Return the [x, y] coordinate for the center point of the cell that contains the specified text.  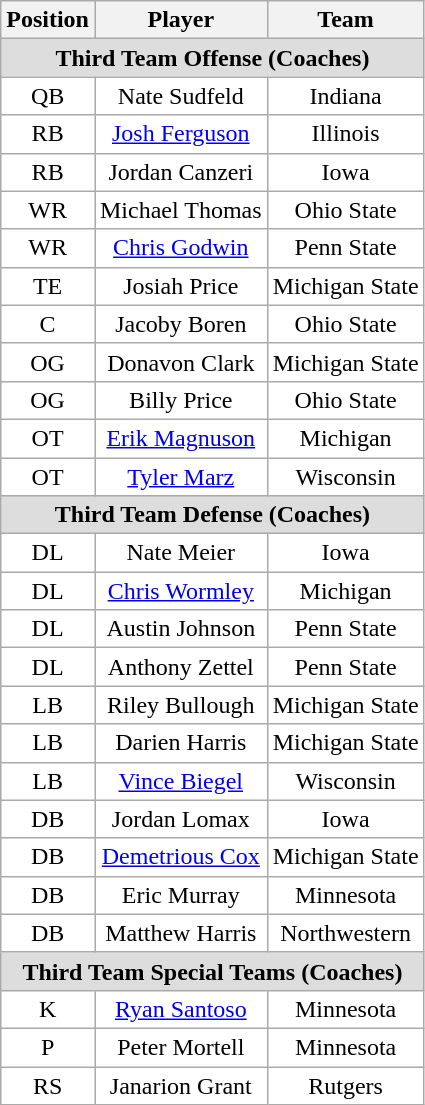
Nate Sudfeld [180, 96]
Third Team Offense (Coaches) [212, 58]
P [48, 1047]
Michael Thomas [180, 210]
Austin Johnson [180, 629]
Jacoby Boren [180, 324]
RS [48, 1085]
Rutgers [346, 1085]
Tyler Marz [180, 477]
Jordan Canzeri [180, 172]
Anthony Zettel [180, 667]
Donavon Clark [180, 362]
Josh Ferguson [180, 134]
Indiana [346, 96]
QB [48, 96]
C [48, 324]
Third Team Special Teams (Coaches) [212, 971]
Eric Murray [180, 895]
Janarion Grant [180, 1085]
Chris Wormley [180, 591]
Erik Magnuson [180, 438]
Demetrious Cox [180, 857]
K [48, 1009]
Billy Price [180, 400]
Northwestern [346, 933]
Darien Harris [180, 743]
Vince Biegel [180, 781]
Jordan Lomax [180, 819]
Player [180, 20]
Third Team Defense (Coaches) [212, 515]
Peter Mortell [180, 1047]
Riley Bullough [180, 705]
Chris Godwin [180, 248]
Illinois [346, 134]
Matthew Harris [180, 933]
Nate Meier [180, 553]
Ryan Santoso [180, 1009]
TE [48, 286]
Josiah Price [180, 286]
Team [346, 20]
Position [48, 20]
